Extract the (X, Y) coordinate from the center of the cell holding the provided text.  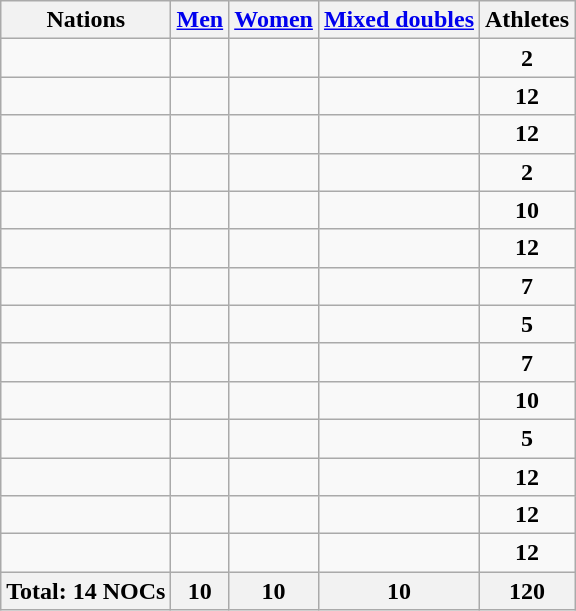
Men (200, 20)
Mixed doubles (398, 20)
Nations (86, 20)
Women (274, 20)
Total: 14 NOCs (86, 591)
Athletes (528, 20)
120 (528, 591)
